Detect which cell encompasses the target text, then output its (X, Y) center coordinate. 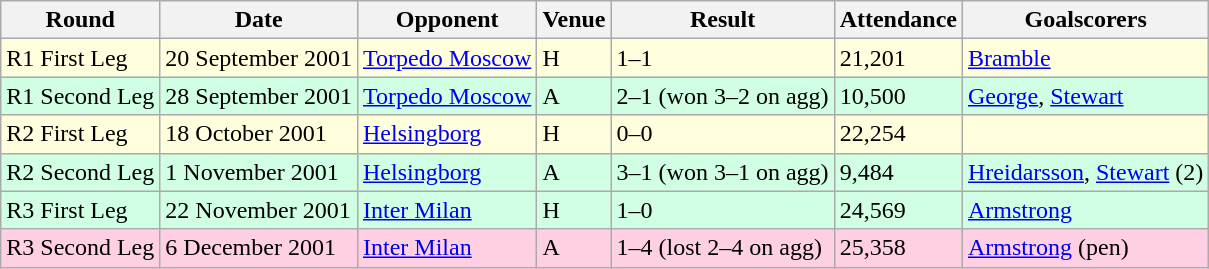
R3 Second Leg (80, 248)
R1 Second Leg (80, 96)
18 October 2001 (259, 134)
28 September 2001 (259, 96)
3–1 (won 3–1 on agg) (722, 172)
Round (80, 20)
6 December 2001 (259, 248)
21,201 (898, 58)
25,358 (898, 248)
Venue (574, 20)
R3 First Leg (80, 210)
1–1 (722, 58)
Attendance (898, 20)
Armstrong (pen) (1085, 248)
10,500 (898, 96)
R1 First Leg (80, 58)
20 September 2001 (259, 58)
George, Stewart (1085, 96)
Date (259, 20)
1–4 (lost 2–4 on agg) (722, 248)
1 November 2001 (259, 172)
Hreidarsson, Stewart (2) (1085, 172)
22 November 2001 (259, 210)
1–0 (722, 210)
2–1 (won 3–2 on agg) (722, 96)
R2 Second Leg (80, 172)
Armstrong (1085, 210)
R2 First Leg (80, 134)
24,569 (898, 210)
Bramble (1085, 58)
0–0 (722, 134)
Result (722, 20)
22,254 (898, 134)
Goalscorers (1085, 20)
Opponent (446, 20)
9,484 (898, 172)
